Pinpoint the cell where the given text exists, returning its [X, Y] midpoint coordinate. 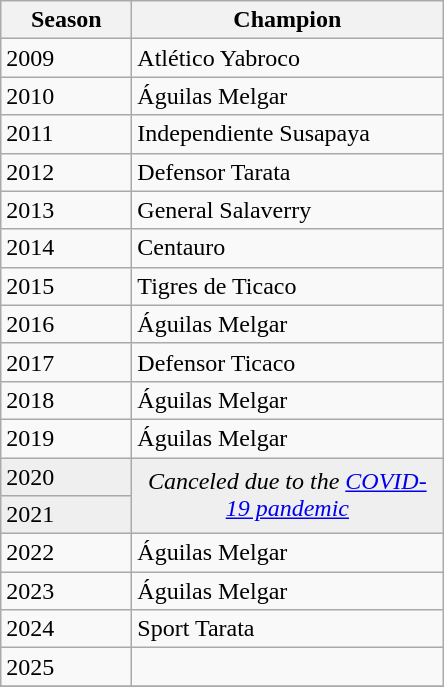
2021 [66, 515]
Defensor Tarata [288, 172]
Canceled due to the COVID-19 pandemic [288, 496]
Independiente Susapaya [288, 134]
2020 [66, 477]
2018 [66, 400]
2010 [66, 96]
2015 [66, 286]
2016 [66, 324]
Centauro [288, 248]
Atlético Yabroco [288, 58]
2019 [66, 438]
Season [66, 20]
2009 [66, 58]
Sport Tarata [288, 629]
Champion [288, 20]
2017 [66, 362]
2011 [66, 134]
2023 [66, 591]
Defensor Ticaco [288, 362]
General Salaverry [288, 210]
2014 [66, 248]
2022 [66, 553]
2012 [66, 172]
Tigres de Ticaco [288, 286]
2025 [66, 667]
2013 [66, 210]
2024 [66, 629]
